Locate the cell with the specified text and output its (X, Y) center coordinate. 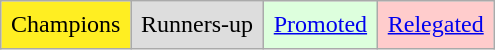
Promoted (320, 25)
Champions (66, 25)
Relegated (436, 25)
Runners-up (198, 25)
